Find where the given text appears and provide that cell's center as [x, y] coordinate. 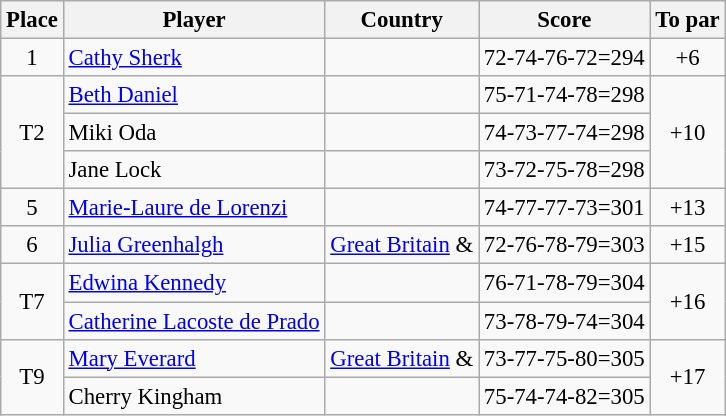
+6 [688, 58]
Beth Daniel [194, 95]
Score [565, 20]
Catherine Lacoste de Prado [194, 321]
T2 [32, 132]
Country [402, 20]
6 [32, 245]
Jane Lock [194, 170]
Marie-Laure de Lorenzi [194, 208]
+13 [688, 208]
+10 [688, 132]
74-73-77-74=298 [565, 133]
74-77-77-73=301 [565, 208]
1 [32, 58]
Cherry Kingham [194, 396]
Julia Greenhalgh [194, 245]
75-74-74-82=305 [565, 396]
76-71-78-79=304 [565, 283]
To par [688, 20]
T7 [32, 302]
75-71-74-78=298 [565, 95]
Miki Oda [194, 133]
73-78-79-74=304 [565, 321]
+16 [688, 302]
Place [32, 20]
73-77-75-80=305 [565, 358]
72-76-78-79=303 [565, 245]
Cathy Sherk [194, 58]
+17 [688, 376]
73-72-75-78=298 [565, 170]
+15 [688, 245]
Mary Everard [194, 358]
72-74-76-72=294 [565, 58]
Edwina Kennedy [194, 283]
T9 [32, 376]
5 [32, 208]
Player [194, 20]
